Identify which cell holds the provided text, then report its (x, y) central coordinate. 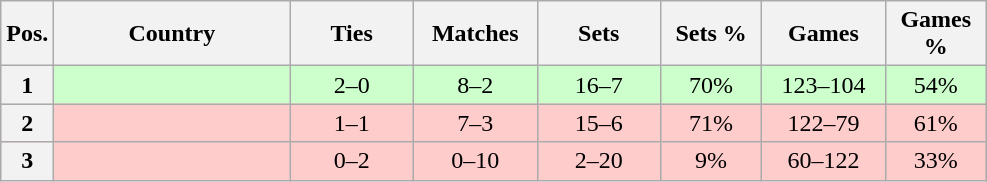
71% (712, 123)
0–2 (352, 161)
8–2 (475, 85)
122–79 (824, 123)
60–122 (824, 161)
16–7 (599, 85)
15–6 (599, 123)
1 (28, 85)
Country (172, 34)
2–0 (352, 85)
3 (28, 161)
2–20 (599, 161)
70% (712, 85)
0–10 (475, 161)
Sets % (712, 34)
7–3 (475, 123)
123–104 (824, 85)
Ties (352, 34)
61% (936, 123)
Games % (936, 34)
1–1 (352, 123)
Games (824, 34)
Pos. (28, 34)
Matches (475, 34)
54% (936, 85)
33% (936, 161)
Sets (599, 34)
2 (28, 123)
9% (712, 161)
